Return the (x, y) coordinate for the center point of the cell that contains the specified text.  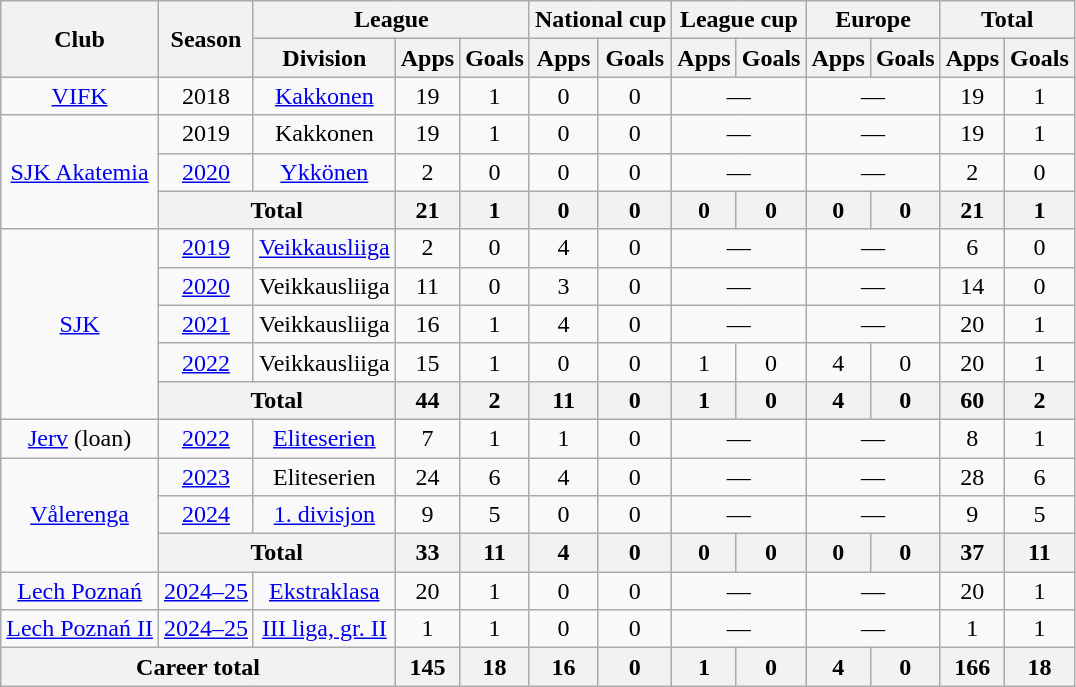
Ekstraklasa (324, 591)
15 (427, 362)
SJK Akatemia (80, 172)
Vålerenga (80, 515)
Division (324, 58)
Career total (198, 667)
145 (427, 667)
60 (972, 400)
3 (563, 286)
28 (972, 477)
44 (427, 400)
III liga, gr. II (324, 629)
166 (972, 667)
1. divisjon (324, 515)
2024 (206, 515)
Ykkönen (324, 172)
Lech Poznań (80, 591)
33 (427, 553)
2018 (206, 96)
Club (80, 39)
Jerv (loan) (80, 438)
Lech Poznań II (80, 629)
8 (972, 438)
SJK (80, 324)
League (391, 20)
League cup (739, 20)
7 (427, 438)
VIFK (80, 96)
14 (972, 286)
Europe (873, 20)
Season (206, 39)
National cup (600, 20)
2023 (206, 477)
37 (972, 553)
24 (427, 477)
2021 (206, 324)
